Determine the (x, y) coordinate at the center of the cell enclosing the given text.  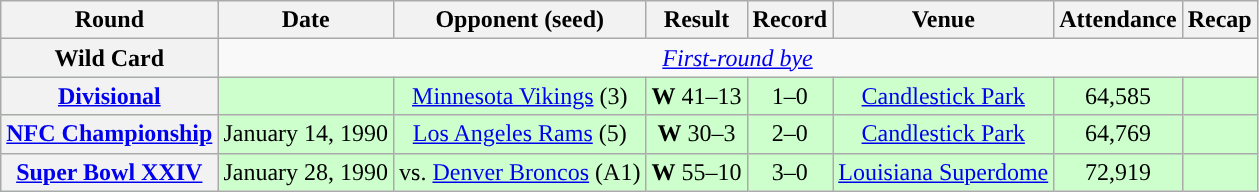
Attendance (1118, 20)
Wild Card (110, 58)
64,769 (1118, 134)
Los Angeles Rams (5) (520, 134)
64,585 (1118, 96)
1–0 (790, 96)
Result (696, 20)
First-round bye (738, 58)
W 30–3 (696, 134)
Date (306, 20)
January 14, 1990 (306, 134)
Louisiana Superdome (944, 172)
W 55–10 (696, 172)
3–0 (790, 172)
Record (790, 20)
Minnesota Vikings (3) (520, 96)
Round (110, 20)
72,919 (1118, 172)
2–0 (790, 134)
Super Bowl XXIV (110, 172)
NFC Championship (110, 134)
W 41–13 (696, 96)
January 28, 1990 (306, 172)
vs. Denver Broncos (A1) (520, 172)
Venue (944, 20)
Divisional (110, 96)
Recap (1220, 20)
Opponent (seed) (520, 20)
